Detect which cell encompasses the target text, then output its [X, Y] center coordinate. 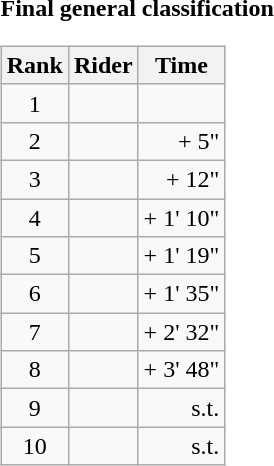
4 [34, 217]
3 [34, 179]
+ 2' 32" [182, 332]
Rank [34, 65]
7 [34, 332]
+ 12" [182, 179]
+ 3' 48" [182, 370]
10 [34, 446]
2 [34, 141]
Time [182, 65]
6 [34, 294]
Rider [103, 65]
1 [34, 103]
+ 1' 19" [182, 256]
5 [34, 256]
9 [34, 408]
+ 1' 10" [182, 217]
8 [34, 370]
+ 5" [182, 141]
+ 1' 35" [182, 294]
